Scan for the cell matching the given text and deliver its [X, Y] coordinate at center. 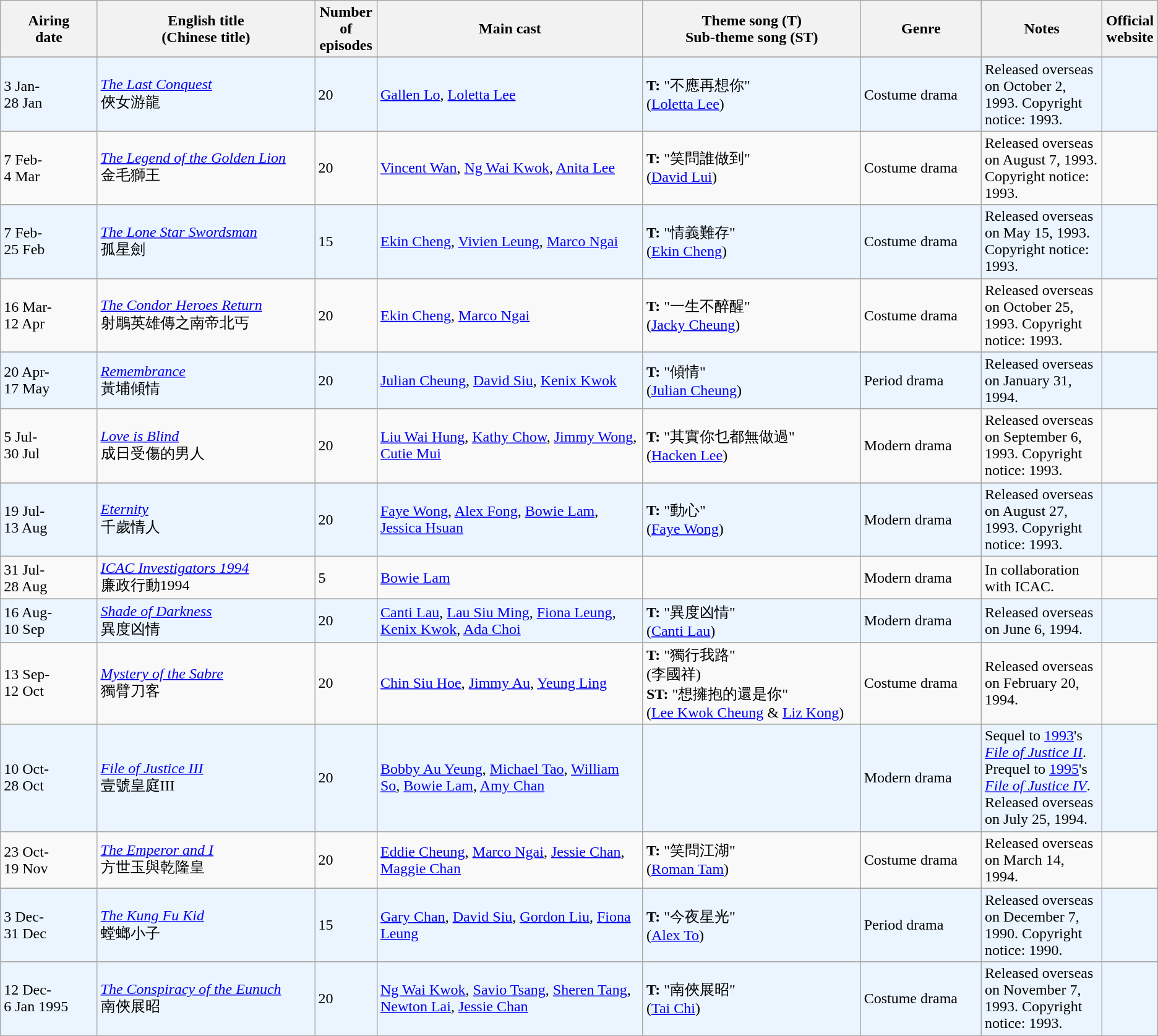
Faye Wong, Alex Fong, Bowie Lam, Jessica Hsuan [510, 520]
Released overseas on December 7, 1990. Copyright notice: 1990. [1042, 925]
T: "笑問誰做到" (David Lui) [752, 168]
Eddie Cheung, Marco Ngai, Jessie Chan, Maggie Chan [510, 860]
Released overseas on February 20, 1994. [1042, 683]
Eternity 千歲情人 [206, 520]
20 Apr- 17 May [49, 380]
Released overseas on November 7, 1993. Copyright notice: 1993. [1042, 998]
ICAC Investigators 1994 廉政行動1994 [206, 578]
In collaboration with ICAC. [1042, 578]
Released overseas on March 14, 1994. [1042, 860]
3 Dec- 31 Dec [49, 925]
The Lone Star Swordsman 孤星劍 [206, 241]
16 Aug- 10 Sep [49, 621]
Ekin Cheng, Marco Ngai [510, 315]
T: "情義難存" (Ekin Cheng) [752, 241]
10 Oct- 28 Oct [49, 778]
The Emperor and I 方世玉與乾隆皇 [206, 860]
Airingdate [49, 29]
Released overseas on September 6, 1993. Copyright notice: 1993. [1042, 445]
31 Jul- 28 Aug [49, 578]
Released overseas on August 27, 1993. Copyright notice: 1993. [1042, 520]
Released overseas on January 31, 1994. [1042, 380]
5 [346, 578]
T: "動心" (Faye Wong) [752, 520]
Liu Wai Hung, Kathy Chow, Jimmy Wong, Cutie Mui [510, 445]
Julian Cheung, David Siu, Kenix Kwok [510, 380]
Released overseas on May 15, 1993. Copyright notice: 1993. [1042, 241]
T: "南俠展昭" (Tai Chi) [752, 998]
Bobby Au Yeung, Michael Tao, William So, Bowie Lam, Amy Chan [510, 778]
13 Sep- 12 Oct [49, 683]
Sequel to 1993's File of Justice II. Prequel to 1995's File of Justice IV. Released overseas on July 25, 1994. [1042, 778]
T: "異度凶情" (Canti Lau) [752, 621]
Released overseas on August 7, 1993. Copyright notice: 1993. [1042, 168]
The Kung Fu Kid 螳螂小子 [206, 925]
Shade of Darkness 異度凶情 [206, 621]
23 Oct- 19 Nov [49, 860]
Love is Blind 成日受傷的男人 [206, 445]
T: "不應再想你" (Loletta Lee) [752, 94]
Released overseas on October 2, 1993. Copyright notice: 1993. [1042, 94]
File of Justice III 壹號皇庭III [206, 778]
Canti Lau, Lau Siu Ming, Fiona Leung, Kenix Kwok, Ada Choi [510, 621]
Chin Siu Hoe, Jimmy Au, Yeung Ling [510, 683]
T: "笑問江湖" (Roman Tam) [752, 860]
12 Dec- 6 Jan 1995 [49, 998]
3 Jan- 28 Jan [49, 94]
Vincent Wan, Ng Wai Kwok, Anita Lee [510, 168]
Ekin Cheng, Vivien Leung, Marco Ngai [510, 241]
16 Mar- 12 Apr [49, 315]
T: "傾情" (Julian Cheung) [752, 380]
5 Jul- 30 Jul [49, 445]
Official website [1130, 29]
Number of episodes [346, 29]
Released overseas on October 25, 1993. Copyright notice: 1993. [1042, 315]
Released overseas on June 6, 1994. [1042, 621]
The Condor Heroes Return 射鵰英雄傳之南帝北丐 [206, 315]
19 Jul- 13 Aug [49, 520]
T: "一生不醉醒" (Jacky Cheung) [752, 315]
Remembrance 黃埔傾情 [206, 380]
The Legend of the Golden Lion 金毛獅王 [206, 168]
The Conspiracy of the Eunuch 南俠展昭 [206, 998]
Theme song (T) Sub-theme song (ST) [752, 29]
Ng Wai Kwok, Savio Tsang, Sheren Tang, Newton Lai, Jessie Chan [510, 998]
T: "其實你乜都無做過" (Hacken Lee) [752, 445]
Bowie Lam [510, 578]
7 Feb- 4 Mar [49, 168]
Mystery of the Sabre 獨臂刀客 [206, 683]
T: "今夜星光" (Alex To) [752, 925]
Main cast [510, 29]
Gallen Lo, Loletta Lee [510, 94]
The Last Conquest 俠女游龍 [206, 94]
7 Feb- 25 Feb [49, 241]
T: "獨行我路" (李國祥)ST: "想擁抱的還是你" (Lee Kwok Cheung & Liz Kong) [752, 683]
Genre [920, 29]
English title (Chinese title) [206, 29]
Notes [1042, 29]
Gary Chan, David Siu, Gordon Liu, Fiona Leung [510, 925]
